Search for the cell housing the specified text and yield its (X, Y) center coordinate. 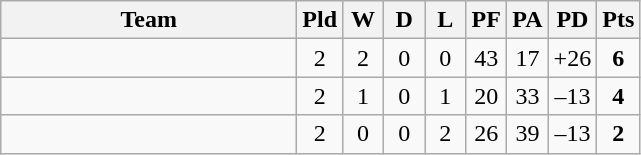
Pld (320, 20)
D (404, 20)
W (364, 20)
43 (486, 58)
PF (486, 20)
4 (618, 96)
20 (486, 96)
17 (528, 58)
Pts (618, 20)
PA (528, 20)
Team (149, 20)
26 (486, 134)
L (446, 20)
6 (618, 58)
39 (528, 134)
PD (572, 20)
33 (528, 96)
+26 (572, 58)
